Extract the (X, Y) coordinate from the center of the cell holding the provided text.  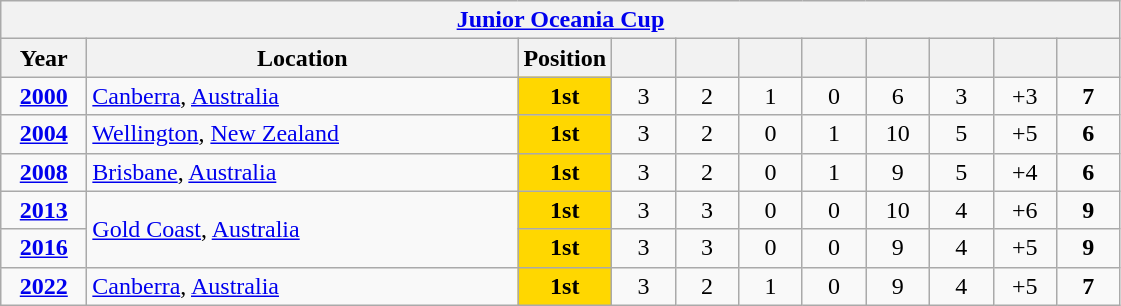
Year (44, 58)
2022 (44, 286)
2000 (44, 96)
+4 (1025, 172)
2016 (44, 248)
+6 (1025, 210)
Location (302, 58)
Gold Coast, Australia (302, 229)
Brisbane, Australia (302, 172)
Position (565, 58)
Wellington, New Zealand (302, 134)
2008 (44, 172)
2013 (44, 210)
2004 (44, 134)
+3 (1025, 96)
Junior Oceania Cup (560, 20)
